Identify which cell holds the provided text, then report its [x, y] central coordinate. 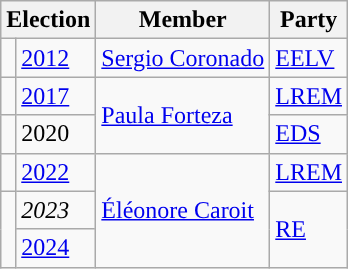
2017 [56, 96]
Party [309, 20]
Paula Forteza [183, 115]
Sergio Coronado [183, 58]
Election [48, 20]
2024 [56, 248]
Éléonore Caroit [183, 210]
2022 [56, 172]
2020 [56, 134]
EDS [309, 134]
RE [309, 229]
2012 [56, 58]
2023 [56, 210]
EELV [309, 58]
Member [183, 20]
